Identify which cell holds the provided text, then report its (X, Y) central coordinate. 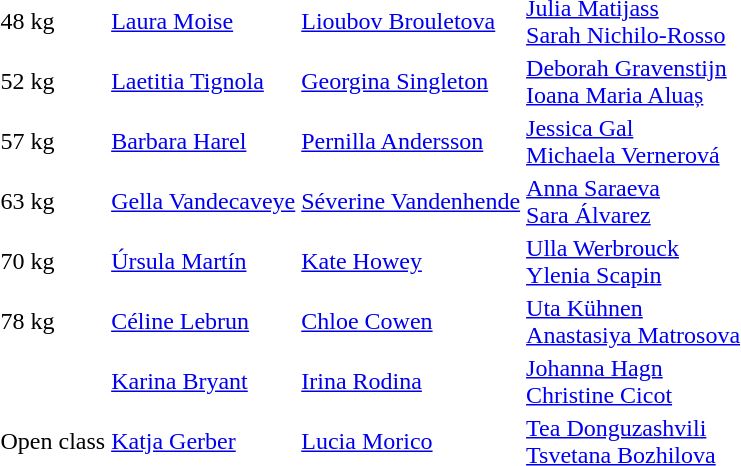
Céline Lebrun (204, 322)
Barbara Harel (204, 142)
Séverine Vandenhende (411, 202)
Karina Bryant (204, 382)
Chloe Cowen (411, 322)
Georgina Singleton (411, 82)
Laetitia Tignola (204, 82)
Pernilla Andersson (411, 142)
Irina Rodina (411, 382)
Úrsula Martín (204, 262)
Kate Howey (411, 262)
Gella Vandecaveye (204, 202)
